Capture the cell that displays the provided text and extract its [X, Y] central coordinate. 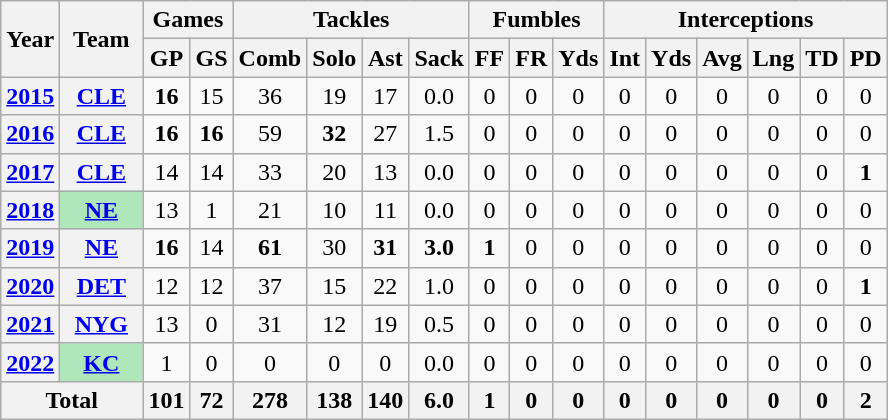
3.0 [439, 248]
2021 [30, 324]
2015 [30, 96]
278 [270, 400]
DET [102, 286]
2 [866, 400]
2017 [30, 172]
GP [166, 58]
FF [489, 58]
2018 [30, 210]
Lng [773, 58]
27 [386, 134]
Sack [439, 58]
TD [822, 58]
0.5 [439, 324]
Team [102, 39]
37 [270, 286]
1.0 [439, 286]
1.5 [439, 134]
GS [212, 58]
Avg [722, 58]
Int [625, 58]
Games [188, 20]
32 [334, 134]
Total [72, 400]
2022 [30, 362]
36 [270, 96]
6.0 [439, 400]
Year [30, 39]
Comb [270, 58]
22 [386, 286]
30 [334, 248]
59 [270, 134]
101 [166, 400]
2020 [30, 286]
61 [270, 248]
21 [270, 210]
Interceptions [746, 20]
2019 [30, 248]
Tackles [351, 20]
Solo [334, 58]
33 [270, 172]
Fumbles [536, 20]
20 [334, 172]
138 [334, 400]
PD [866, 58]
140 [386, 400]
NYG [102, 324]
17 [386, 96]
11 [386, 210]
KC [102, 362]
72 [212, 400]
Ast [386, 58]
10 [334, 210]
FR [532, 58]
2016 [30, 134]
